Capture the cell that displays the provided text and extract its [X, Y] central coordinate. 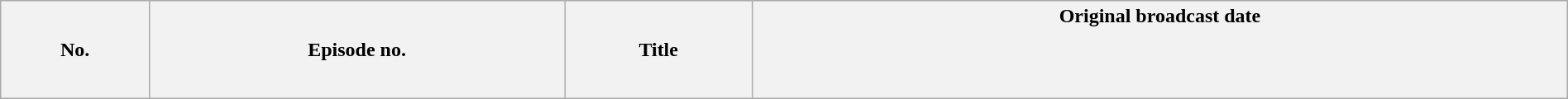
Original broadcast date [1160, 49]
Title [658, 49]
No. [75, 49]
Episode no. [356, 49]
